From the cell containing the given text, extract its center point as (X, Y) coordinate. 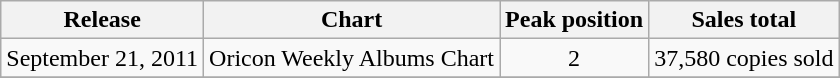
September 21, 2011 (102, 58)
Release (102, 20)
2 (574, 58)
Chart (352, 20)
Oricon Weekly Albums Chart (352, 58)
Peak position (574, 20)
Sales total (744, 20)
37,580 copies sold (744, 58)
